Locate the cell with the specified text and output its (X, Y) center coordinate. 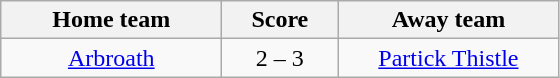
Partick Thistle (448, 58)
Home team (112, 20)
2 – 3 (280, 58)
Away team (448, 20)
Score (280, 20)
Arbroath (112, 58)
